Locate the cell with the specified text and output its [x, y] center coordinate. 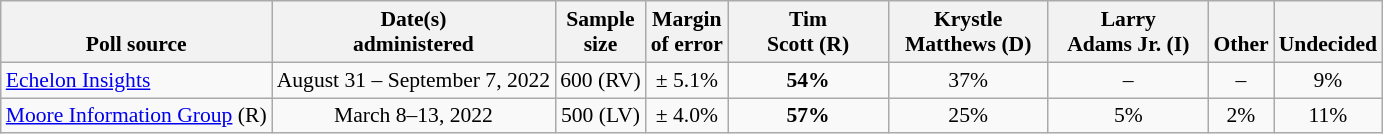
Echelon Insights [136, 80]
500 (LV) [600, 116]
Moore Information Group (R) [136, 116]
2% [1240, 116]
March 8–13, 2022 [414, 116]
54% [808, 80]
Date(s)administered [414, 32]
Other [1240, 32]
± 5.1% [687, 80]
11% [1328, 116]
600 (RV) [600, 80]
25% [968, 116]
± 4.0% [687, 116]
Samplesize [600, 32]
Undecided [1328, 32]
5% [1128, 116]
KrystleMatthews (D) [968, 32]
August 31 – September 7, 2022 [414, 80]
Poll source [136, 32]
LarryAdams Jr. (I) [1128, 32]
9% [1328, 80]
TimScott (R) [808, 32]
37% [968, 80]
57% [808, 116]
Marginof error [687, 32]
